Return [X, Y] of the center of cell containing provided text 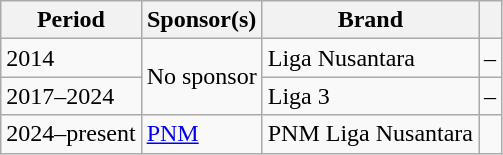
2024–present [71, 134]
2017–2024 [71, 96]
Liga 3 [370, 96]
Brand [370, 20]
PNM Liga Nusantara [370, 134]
Liga Nusantara [370, 58]
No sponsor [202, 77]
Sponsor(s) [202, 20]
2014 [71, 58]
Period [71, 20]
PNM [202, 134]
